For the text-containing cell, return its midpoint in (X, Y) coordinate format. 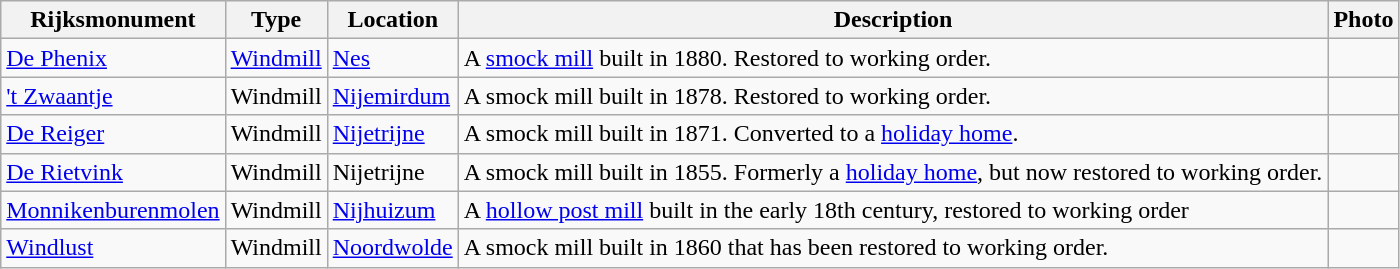
A smock mill built in 1871. Converted to a holiday home. (893, 134)
De Phenix (113, 58)
Nes (392, 58)
't Zwaantje (113, 96)
Nijemirdum (392, 96)
Nijhuizum (392, 210)
A smock mill built in 1860 that has been restored to working order. (893, 248)
Monnikenburenmolen (113, 210)
A smock mill built in 1878. Restored to working order. (893, 96)
A smock mill built in 1880. Restored to working order. (893, 58)
Rijksmonument (113, 20)
Description (893, 20)
De Reiger (113, 134)
De Rietvink (113, 172)
Noordwolde (392, 248)
Location (392, 20)
Photo (1364, 20)
A smock mill built in 1855. Formerly a holiday home, but now restored to working order. (893, 172)
Windlust (113, 248)
Type (276, 20)
A hollow post mill built in the early 18th century, restored to working order (893, 210)
